Pinpoint the cell where the given text exists, returning its (x, y) midpoint coordinate. 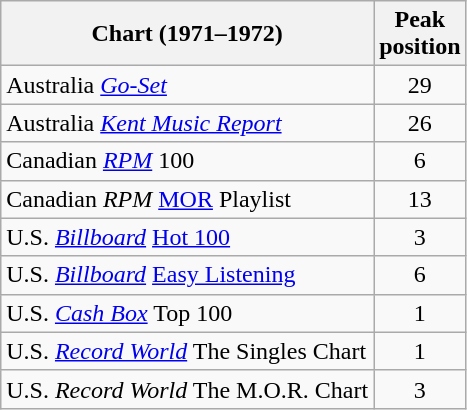
U.S. Record World The M.O.R. Chart (188, 389)
29 (420, 85)
U.S. Billboard Hot 100 (188, 237)
Canadian RPM MOR Playlist (188, 199)
Australia Go-Set (188, 85)
Peakposition (420, 34)
Canadian RPM 100 (188, 161)
U.S. Cash Box Top 100 (188, 313)
13 (420, 199)
U.S. Record World The Singles Chart (188, 351)
U.S. Billboard Easy Listening (188, 275)
26 (420, 123)
Chart (1971–1972) (188, 34)
Australia Kent Music Report (188, 123)
